Determine the [X, Y] coordinate at the center of the cell enclosing the given text.  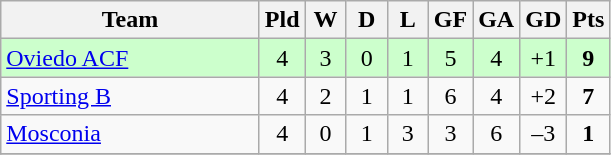
7 [588, 96]
Team [130, 20]
GD [544, 20]
2 [326, 96]
Mosconia [130, 134]
L [408, 20]
W [326, 20]
5 [450, 58]
Oviedo ACF [130, 58]
GF [450, 20]
D [366, 20]
Pts [588, 20]
Pld [282, 20]
Sporting B [130, 96]
+1 [544, 58]
–3 [544, 134]
9 [588, 58]
+2 [544, 96]
GA [496, 20]
